From the cell containing the given text, extract its center point as [X, Y] coordinate. 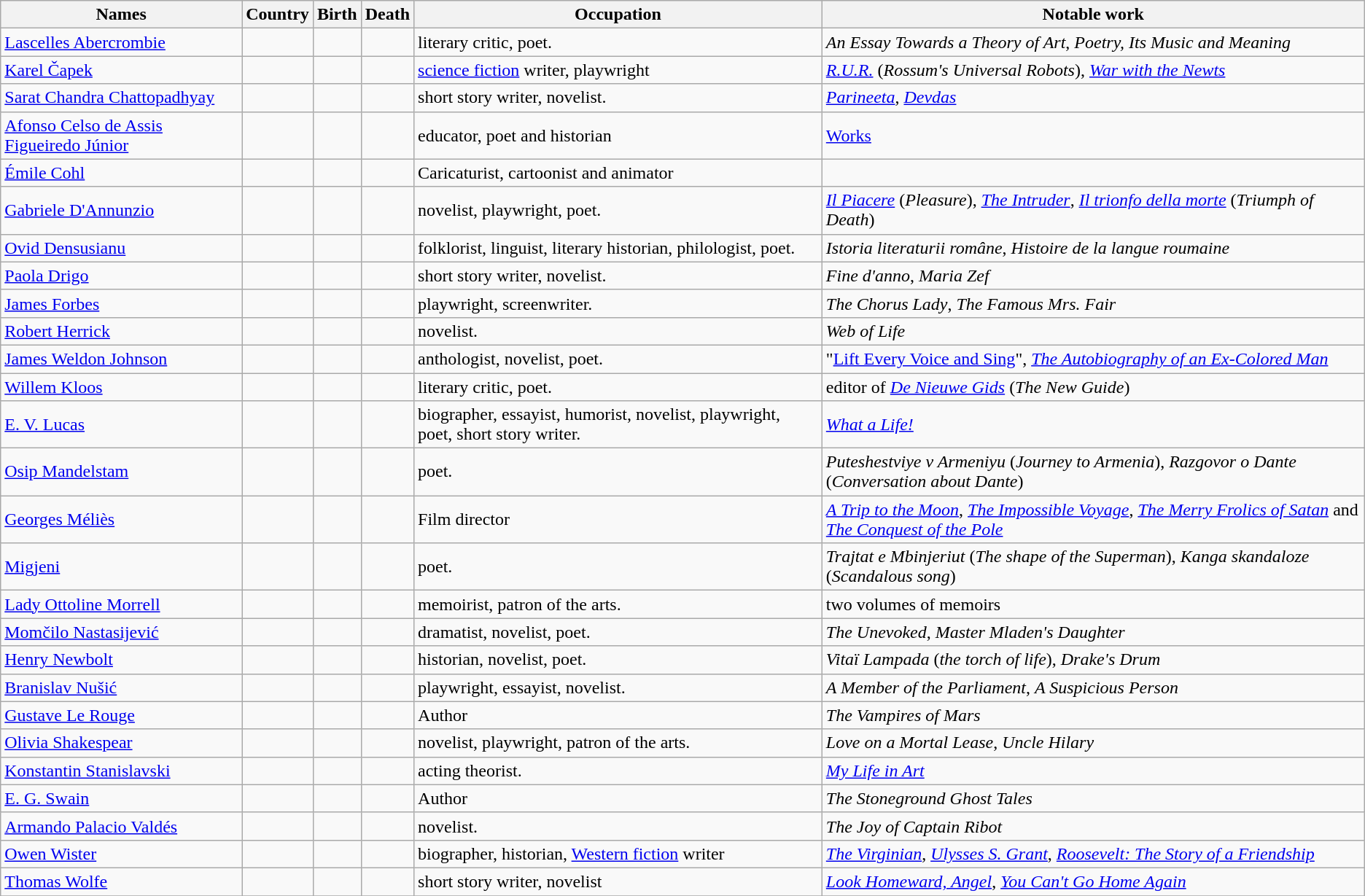
Country [278, 15]
Vitaï Lampada (the torch of life), Drake's Drum [1093, 660]
Parineeta, Devdas [1093, 98]
Lascelles Abercrombie [121, 42]
Occupation [618, 15]
biographer, historian, Western fiction writer [618, 854]
Notable work [1093, 15]
biographer, essayist, humorist, novelist, playwright, poet, short story writer. [618, 424]
Gabriele D'Annunzio [121, 210]
anthologist, novelist, poet. [618, 359]
Migjeni [121, 567]
R.U.R. (Rossum's Universal Robots), War with the Newts [1093, 70]
The Virginian, Ulysses S. Grant, Roosevelt: The Story of a Friendship [1093, 854]
Konstantin Stanislavski [121, 771]
Lady Ottoline Morrell [121, 604]
Puteshestviye v Armeniyu (Journey to Armenia), Razgovor o Dante (Conversation about Dante) [1093, 472]
The Chorus Lady, The Famous Mrs. Fair [1093, 303]
Willem Kloos [121, 387]
James Weldon Johnson [121, 359]
The Stoneground Ghost Tales [1093, 798]
Olivia Shakespear [121, 743]
acting theorist. [618, 771]
Look Homeward, Angel, You Can't Go Home Again [1093, 881]
Henry Newbolt [121, 660]
A Trip to the Moon, The Impossible Voyage, The Merry Frolics of Satan and The Conquest of the Pole [1093, 519]
Branislav Nušić [121, 687]
Sarat Chandra Chattopadhyay [121, 98]
Web of Life [1093, 331]
Karel Čapek [121, 70]
historian, novelist, poet. [618, 660]
novelist, playwright, patron of the arts. [618, 743]
My Life in Art [1093, 771]
A Member of the Parliament, A Suspicious Person [1093, 687]
Death [387, 15]
The Unevoked, Master Mladen's Daughter [1093, 632]
memoirist, patron of the arts. [618, 604]
Afonso Celso de Assis Figueiredo Júnior [121, 136]
Film director [618, 519]
James Forbes [121, 303]
Émile Cohl [121, 173]
educator, poet and historian [618, 136]
Ovid Densusianu [121, 248]
Il Piacere (Pleasure), The Intruder, Il trionfo della morte (Triumph of Death) [1093, 210]
Fine d'anno, Maria Zef [1093, 276]
The Joy of Captain Ribot [1093, 826]
Thomas Wolfe [121, 881]
Paola Drigo [121, 276]
editor of De Nieuwe Gids (The New Guide) [1093, 387]
folklorist, linguist, literary historian, philologist, poet. [618, 248]
Armando Palacio Valdés [121, 826]
Momčilo Nastasijević [121, 632]
What a Life! [1093, 424]
Love on a Mortal Lease, Uncle Hilary [1093, 743]
dramatist, novelist, poet. [618, 632]
The Vampires of Mars [1093, 715]
"Lift Every Voice and Sing", The Autobiography of an Ex-Colored Man [1093, 359]
Istoria literaturii române, Histoire de la langue roumaine [1093, 248]
Works [1093, 136]
Names [121, 15]
E. G. Swain [121, 798]
short story writer, novelist [618, 881]
Robert Herrick [121, 331]
Caricaturist, cartoonist and animator [618, 173]
E. V. Lucas [121, 424]
playwright, essayist, novelist. [618, 687]
An Essay Towards a Theory of Art, Poetry, Its Music and Meaning [1093, 42]
Birth [337, 15]
Gustave Le Rouge [121, 715]
science fiction writer, playwright [618, 70]
Osip Mandelstam [121, 472]
Georges Méliès [121, 519]
novelist, playwright, poet. [618, 210]
Trajtat e Mbinjeriut (The shape of the Superman), Kanga skandaloze (Scandalous song) [1093, 567]
two volumes of memoirs [1093, 604]
playwright, screenwriter. [618, 303]
Owen Wister [121, 854]
